Scan for the cell matching the given text and deliver its [X, Y] coordinate at center. 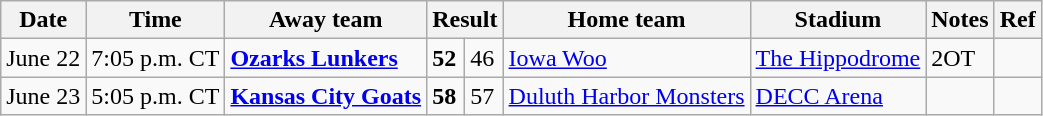
Kansas City Goats [326, 96]
Notes [960, 20]
52 [446, 58]
58 [446, 96]
5:05 p.m. CT [156, 96]
DECC Arena [838, 96]
June 23 [44, 96]
June 22 [44, 58]
Duluth Harbor Monsters [626, 96]
Away team [326, 20]
Ref [1018, 20]
The Hippodrome [838, 58]
2OT [960, 58]
Ozarks Lunkers [326, 58]
Home team [626, 20]
57 [484, 96]
Stadium [838, 20]
Time [156, 20]
Result [465, 20]
7:05 p.m. CT [156, 58]
Date [44, 20]
Iowa Woo [626, 58]
46 [484, 58]
